Return [X, Y] of the center of cell containing provided text 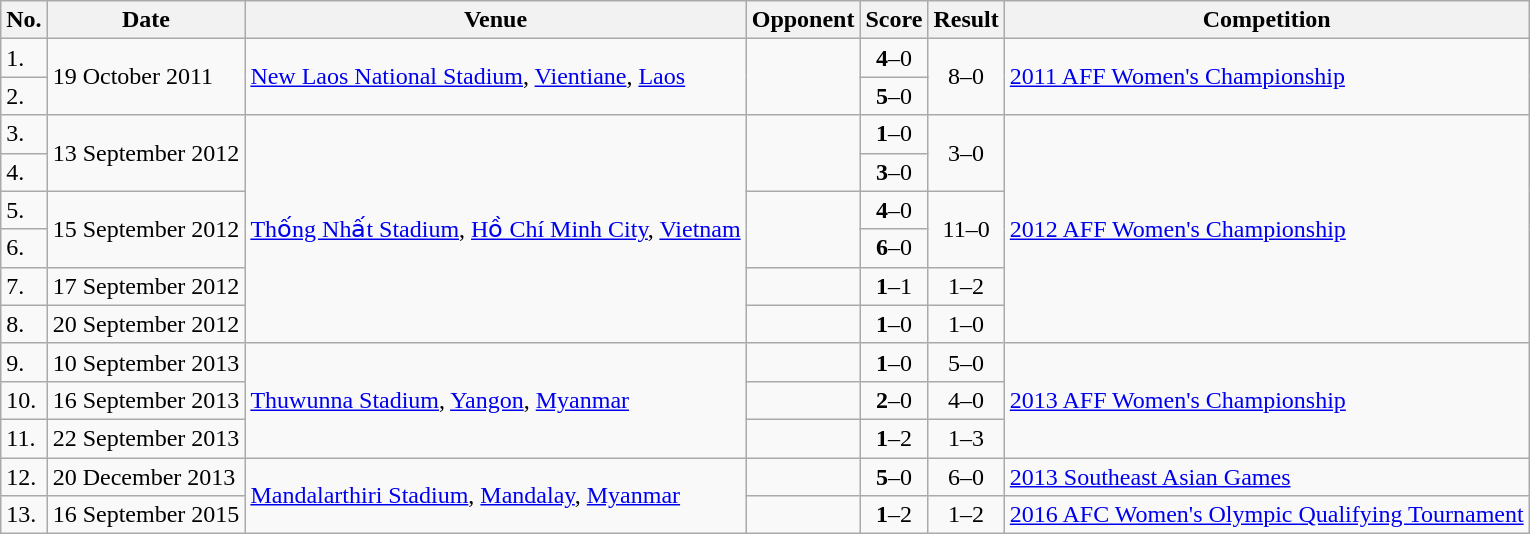
20 September 2012 [146, 324]
10 September 2013 [146, 362]
2011 AFF Women's Championship [1266, 77]
5. [24, 210]
2012 AFF Women's Championship [1266, 229]
1–1 [894, 286]
13 September 2012 [146, 153]
Competition [1266, 20]
2013 Southeast Asian Games [1266, 477]
2. [24, 96]
No. [24, 20]
New Laos National Stadium, Vientiane, Laos [496, 77]
2016 AFC Women's Olympic Qualifying Tournament [1266, 515]
Thống Nhất Stadium, Hồ Chí Minh City, Vietnam [496, 229]
17 September 2012 [146, 286]
11–0 [966, 229]
11. [24, 438]
8–0 [966, 77]
2–0 [894, 400]
10. [24, 400]
Result [966, 20]
16 September 2015 [146, 515]
Venue [496, 20]
6. [24, 248]
8. [24, 324]
Mandalarthiri Stadium, Mandalay, Myanmar [496, 496]
13. [24, 515]
22 September 2013 [146, 438]
16 September 2013 [146, 400]
Opponent [803, 20]
20 December 2013 [146, 477]
2013 AFF Women's Championship [1266, 400]
3. [24, 134]
4. [24, 172]
19 October 2011 [146, 77]
1–3 [966, 438]
Date [146, 20]
7. [24, 286]
9. [24, 362]
12. [24, 477]
Score [894, 20]
15 September 2012 [146, 229]
1. [24, 58]
Thuwunna Stadium, Yangon, Myanmar [496, 400]
